From the cell containing the given text, extract its center point as (x, y) coordinate. 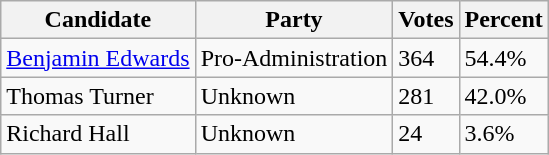
Votes (426, 20)
Pro-Administration (294, 58)
Party (294, 20)
364 (426, 58)
281 (426, 96)
3.6% (504, 134)
Thomas Turner (98, 96)
Benjamin Edwards (98, 58)
54.4% (504, 58)
Percent (504, 20)
Candidate (98, 20)
24 (426, 134)
42.0% (504, 96)
Richard Hall (98, 134)
